Scan for the cell matching the given text and deliver its (X, Y) coordinate at center. 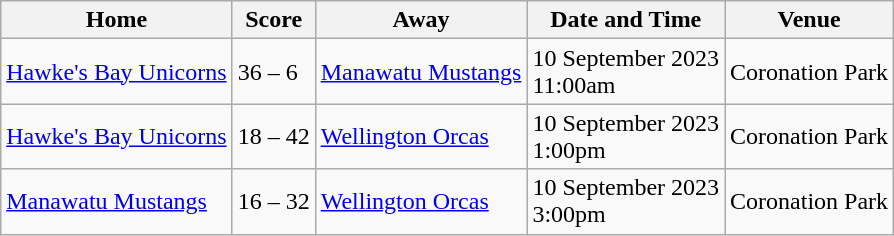
Score (274, 20)
Away (421, 20)
Date and Time (626, 20)
16 – 32 (274, 202)
Venue (810, 20)
Home (116, 20)
18 – 42 (274, 136)
10 September 202311:00am (626, 72)
10 September 20233:00pm (626, 202)
36 – 6 (274, 72)
10 September 20231:00pm (626, 136)
